Determine the [X, Y] coordinate at the center of the cell enclosing the given text.  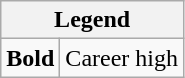
Bold [30, 58]
Legend [92, 20]
Career high [122, 58]
